Identify which cell holds the provided text, then report its (X, Y) central coordinate. 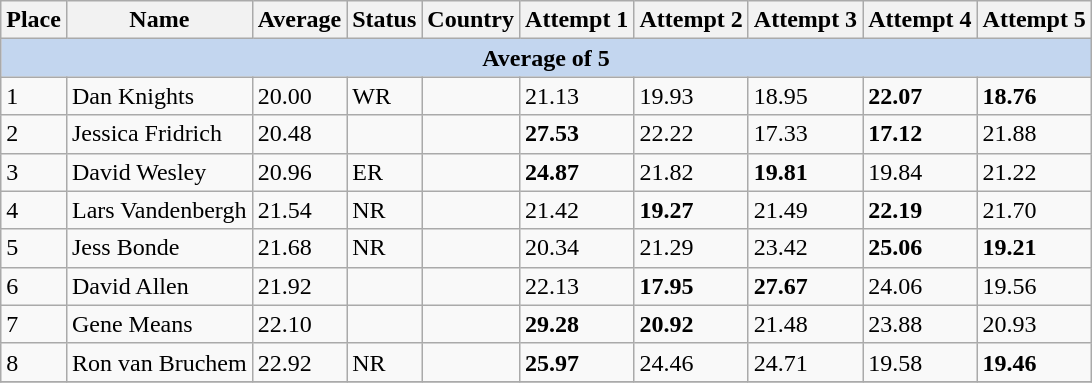
Name (159, 20)
24.87 (577, 172)
21.49 (805, 210)
Jess Bonde (159, 248)
22.10 (300, 324)
27.67 (805, 286)
Gene Means (159, 324)
25.06 (920, 248)
David Wesley (159, 172)
8 (34, 362)
Attempt 5 (1034, 20)
Attempt 1 (577, 20)
19.84 (920, 172)
Place (34, 20)
Country (471, 20)
22.13 (577, 286)
5 (34, 248)
21.82 (691, 172)
Attempt 3 (805, 20)
19.81 (805, 172)
22.22 (691, 134)
19.46 (1034, 362)
17.33 (805, 134)
24.46 (691, 362)
21.48 (805, 324)
3 (34, 172)
17.95 (691, 286)
20.34 (577, 248)
22.19 (920, 210)
Jessica Fridrich (159, 134)
Ron van Bruchem (159, 362)
29.28 (577, 324)
19.56 (1034, 286)
20.93 (1034, 324)
ER (384, 172)
27.53 (577, 134)
Status (384, 20)
Attempt 4 (920, 20)
22.07 (920, 96)
17.12 (920, 134)
Average (300, 20)
23.88 (920, 324)
21.42 (577, 210)
20.48 (300, 134)
20.92 (691, 324)
20.96 (300, 172)
21.92 (300, 286)
24.71 (805, 362)
21.13 (577, 96)
21.29 (691, 248)
20.00 (300, 96)
2 (34, 134)
21.22 (1034, 172)
21.88 (1034, 134)
22.92 (300, 362)
25.97 (577, 362)
Attempt 2 (691, 20)
Dan Knights (159, 96)
19.58 (920, 362)
21.68 (300, 248)
18.95 (805, 96)
David Allen (159, 286)
19.27 (691, 210)
1 (34, 96)
23.42 (805, 248)
21.54 (300, 210)
24.06 (920, 286)
4 (34, 210)
7 (34, 324)
Lars Vandenbergh (159, 210)
19.21 (1034, 248)
6 (34, 286)
21.70 (1034, 210)
Average of 5 (546, 58)
18.76 (1034, 96)
19.93 (691, 96)
WR (384, 96)
